Return [x, y] of the center of cell containing provided text 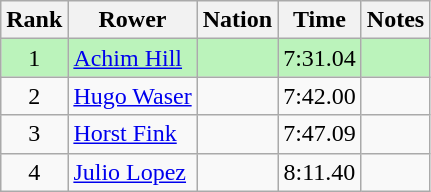
Nation [237, 20]
Julio Lopez [132, 172]
Rower [132, 20]
Rank [34, 20]
Achim Hill [132, 58]
2 [34, 96]
4 [34, 172]
8:11.40 [320, 172]
Notes [395, 20]
Hugo Waser [132, 96]
7:42.00 [320, 96]
7:47.09 [320, 134]
3 [34, 134]
7:31.04 [320, 58]
Horst Fink [132, 134]
1 [34, 58]
Time [320, 20]
